Scan for the cell matching the given text and deliver its [x, y] coordinate at center. 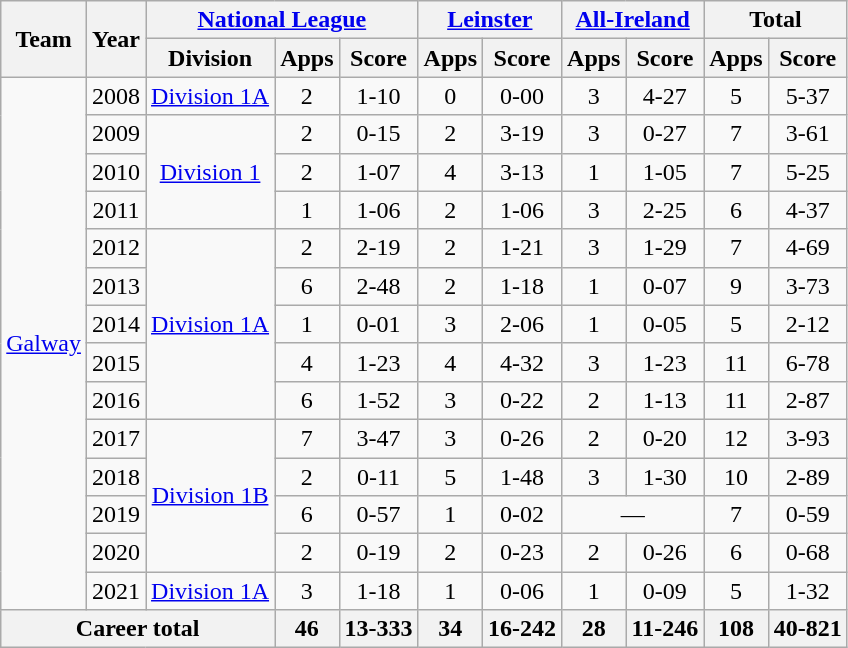
2012 [116, 248]
Division 1B [210, 495]
0-20 [665, 438]
Leinster [490, 20]
0-05 [665, 324]
0-01 [378, 324]
1-07 [378, 172]
1-52 [378, 400]
46 [307, 629]
13-333 [378, 629]
11-246 [665, 629]
2-19 [378, 248]
2016 [116, 400]
1-29 [665, 248]
2017 [116, 438]
2-06 [522, 324]
5-37 [808, 96]
1-05 [665, 172]
Total [776, 20]
1-13 [665, 400]
2019 [116, 515]
12 [736, 438]
2011 [116, 210]
2015 [116, 362]
2010 [116, 172]
2-12 [808, 324]
6-78 [808, 362]
10 [736, 477]
0-59 [808, 515]
2021 [116, 591]
— [633, 515]
1-10 [378, 96]
0-19 [378, 553]
0-07 [665, 286]
34 [450, 629]
28 [594, 629]
2-89 [808, 477]
16-242 [522, 629]
2-48 [378, 286]
2020 [116, 553]
4-32 [522, 362]
Team [44, 39]
0-15 [378, 134]
4-27 [665, 96]
4-37 [808, 210]
108 [736, 629]
0-68 [808, 553]
1-21 [522, 248]
2-25 [665, 210]
0-27 [665, 134]
0-22 [522, 400]
4-69 [808, 248]
2013 [116, 286]
0-23 [522, 553]
0-57 [378, 515]
3-13 [522, 172]
9 [736, 286]
2008 [116, 96]
2018 [116, 477]
Galway [44, 344]
All-Ireland [633, 20]
3-93 [808, 438]
Division [210, 58]
0-02 [522, 515]
1-48 [522, 477]
2-87 [808, 400]
2014 [116, 324]
1-32 [808, 591]
0-11 [378, 477]
0-06 [522, 591]
3-73 [808, 286]
2009 [116, 134]
0 [450, 96]
0-00 [522, 96]
3-61 [808, 134]
1-30 [665, 477]
Career total [138, 629]
3-47 [378, 438]
3-19 [522, 134]
40-821 [808, 629]
5-25 [808, 172]
National League [282, 20]
0-09 [665, 591]
Division 1 [210, 172]
Year [116, 39]
